Search for the cell housing the specified text and yield its [x, y] center coordinate. 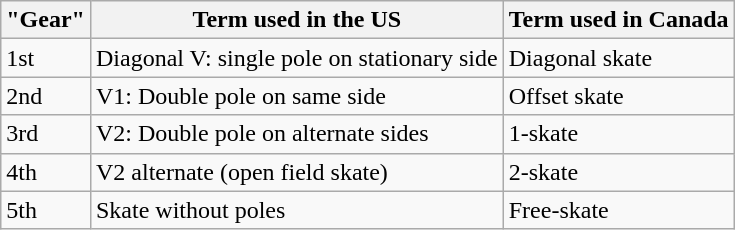
5th [46, 210]
1-skate [618, 134]
2nd [46, 96]
Diagonal skate [618, 58]
4th [46, 172]
3rd [46, 134]
V2 alternate (open field skate) [296, 172]
Term used in Canada [618, 20]
V1: Double pole on same side [296, 96]
Diagonal V: single pole on stationary side [296, 58]
Term used in the US [296, 20]
Free-skate [618, 210]
1st [46, 58]
"Gear" [46, 20]
Skate without poles [296, 210]
Offset skate [618, 96]
2-skate [618, 172]
V2: Double pole on alternate sides [296, 134]
